Return (x, y) of the center of cell containing provided text 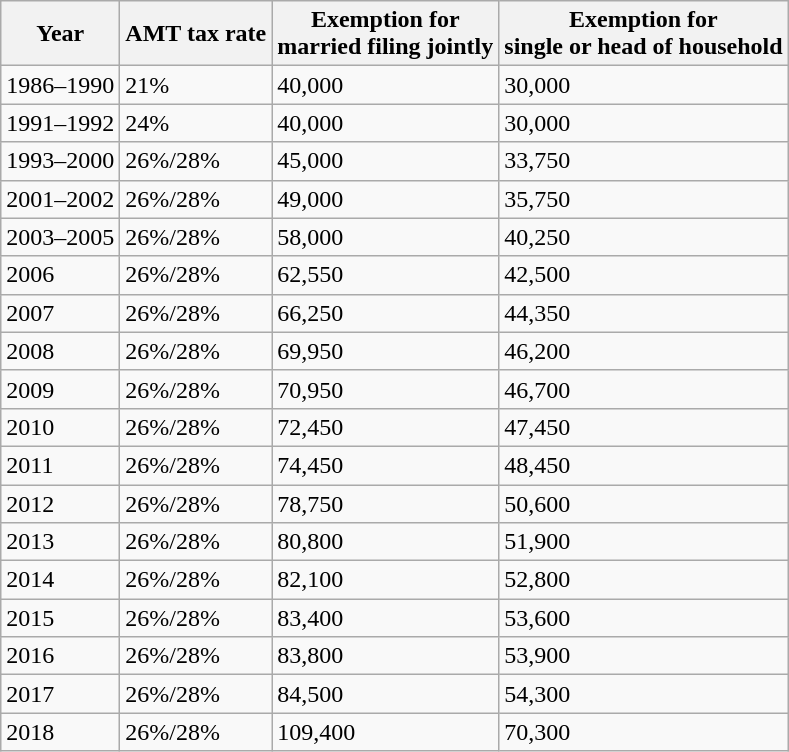
83,800 (386, 656)
2015 (60, 618)
74,450 (386, 465)
1993–2000 (60, 161)
53,900 (644, 656)
42,500 (644, 275)
49,000 (386, 199)
53,600 (644, 618)
24% (196, 123)
80,800 (386, 542)
2012 (60, 503)
54,300 (644, 694)
2014 (60, 580)
78,750 (386, 503)
40,250 (644, 237)
2008 (60, 351)
70,300 (644, 732)
2013 (60, 542)
21% (196, 85)
46,200 (644, 351)
50,600 (644, 503)
2016 (60, 656)
Exemption formarried filing jointly (386, 34)
44,350 (644, 313)
2001–2002 (60, 199)
2010 (60, 427)
46,700 (644, 389)
Exemption forsingle or head of household (644, 34)
58,000 (386, 237)
47,450 (644, 427)
52,800 (644, 580)
35,750 (644, 199)
70,950 (386, 389)
84,500 (386, 694)
AMT tax rate (196, 34)
Year (60, 34)
2003–2005 (60, 237)
62,550 (386, 275)
69,950 (386, 351)
2018 (60, 732)
72,450 (386, 427)
48,450 (644, 465)
109,400 (386, 732)
66,250 (386, 313)
2006 (60, 275)
1991–1992 (60, 123)
2011 (60, 465)
2007 (60, 313)
51,900 (644, 542)
1986–1990 (60, 85)
83,400 (386, 618)
82,100 (386, 580)
33,750 (644, 161)
2017 (60, 694)
2009 (60, 389)
45,000 (386, 161)
